Return [x, y] of the center of cell containing provided text 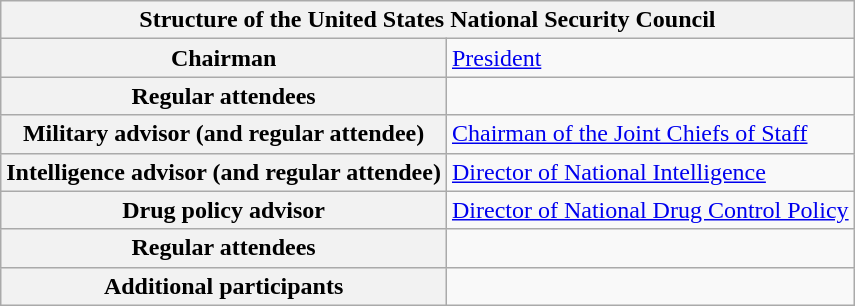
Drug policy advisor [224, 210]
President [650, 58]
Chairman [224, 58]
Military advisor (and regular attendee) [224, 134]
Director of National Drug Control Policy [650, 210]
Chairman of the Joint Chiefs of Staff [650, 134]
Director of National Intelligence [650, 172]
Additional participants [224, 286]
Intelligence advisor (and regular attendee) [224, 172]
Structure of the United States National Security Council [428, 20]
